Return the (X, Y) coordinate for the center point of the cell that contains the specified text.  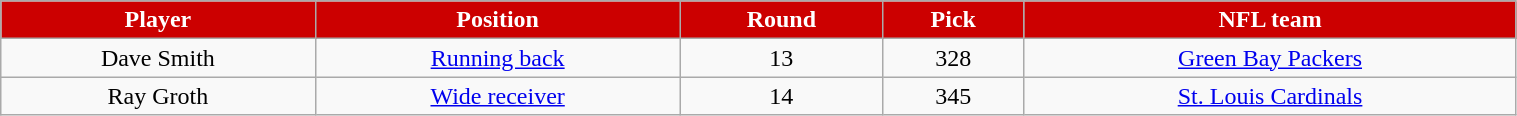
328 (953, 58)
NFL team (1270, 20)
Ray Groth (158, 96)
14 (781, 96)
Position (498, 20)
Wide receiver (498, 96)
Green Bay Packers (1270, 58)
Pick (953, 20)
Running back (498, 58)
345 (953, 96)
13 (781, 58)
Dave Smith (158, 58)
St. Louis Cardinals (1270, 96)
Player (158, 20)
Round (781, 20)
